Return (x, y) of the center of cell containing provided text 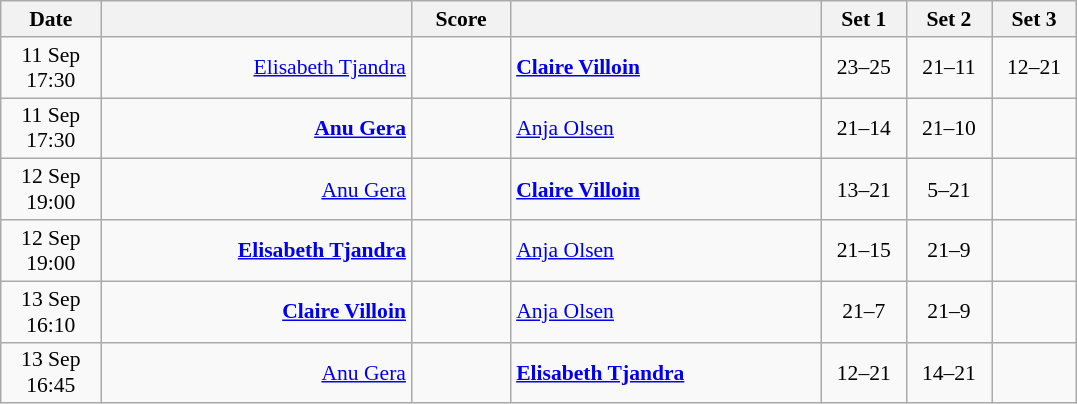
23–25 (864, 68)
21–14 (864, 128)
Set 1 (864, 19)
Set 3 (1034, 19)
5–21 (948, 190)
21–10 (948, 128)
Date (51, 19)
21–15 (864, 250)
21–7 (864, 312)
Set 2 (948, 19)
Score (461, 19)
14–21 (948, 372)
13 Sep16:45 (51, 372)
13 Sep16:10 (51, 312)
21–11 (948, 68)
13–21 (864, 190)
